Locate the cell with the specified text and output its (x, y) center coordinate. 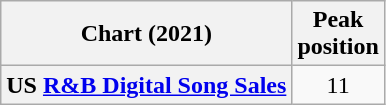
US R&B Digital Song Sales (146, 85)
Chart (2021) (146, 34)
11 (338, 85)
Peakposition (338, 34)
